Scan for the cell matching the given text and deliver its (x, y) coordinate at center. 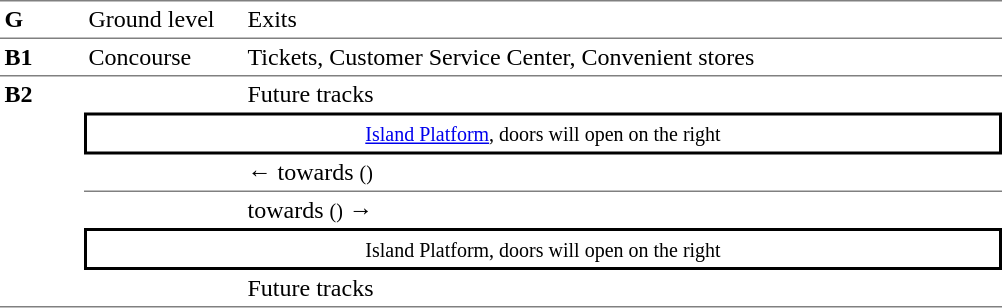
towards () → (622, 210)
← towards () (622, 173)
G (42, 20)
Ground level (164, 20)
Concourse (164, 58)
B2 (42, 192)
B1 (42, 58)
Exits (622, 20)
Tickets, Customer Service Center, Convenient stores (622, 58)
